For the text-containing cell, return its midpoint in [x, y] coordinate format. 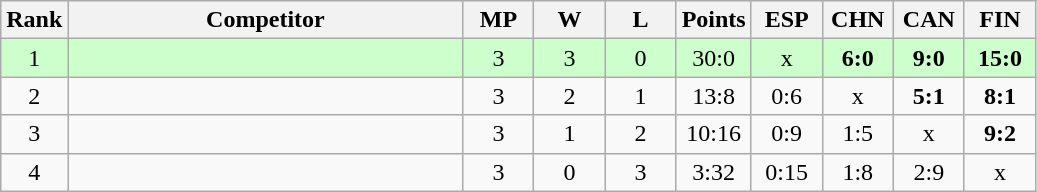
Points [714, 20]
10:16 [714, 134]
MP [498, 20]
0:6 [786, 96]
FIN [1000, 20]
CHN [858, 20]
1:8 [858, 172]
2:9 [928, 172]
30:0 [714, 58]
3:32 [714, 172]
8:1 [1000, 96]
9:2 [1000, 134]
1:5 [858, 134]
W [570, 20]
13:8 [714, 96]
0:9 [786, 134]
6:0 [858, 58]
L [640, 20]
ESP [786, 20]
Rank [34, 20]
4 [34, 172]
15:0 [1000, 58]
CAN [928, 20]
0:15 [786, 172]
5:1 [928, 96]
Competitor [266, 20]
9:0 [928, 58]
